Determine the (x, y) coordinate at the center of the cell enclosing the given text.  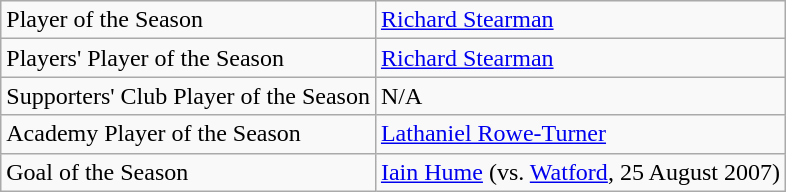
Goal of the Season (188, 172)
Iain Hume (vs. Watford, 25 August 2007) (580, 172)
Player of the Season (188, 20)
Supporters' Club Player of the Season (188, 96)
Academy Player of the Season (188, 134)
N/A (580, 96)
Lathaniel Rowe-Turner (580, 134)
Players' Player of the Season (188, 58)
